Provide the (X, Y) coordinate of the cell's center where the given text is located.  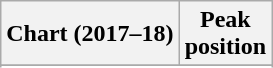
Peakposition (225, 34)
Chart (2017–18) (90, 34)
